Return the (X, Y) coordinate for the center point of the cell that contains the specified text.  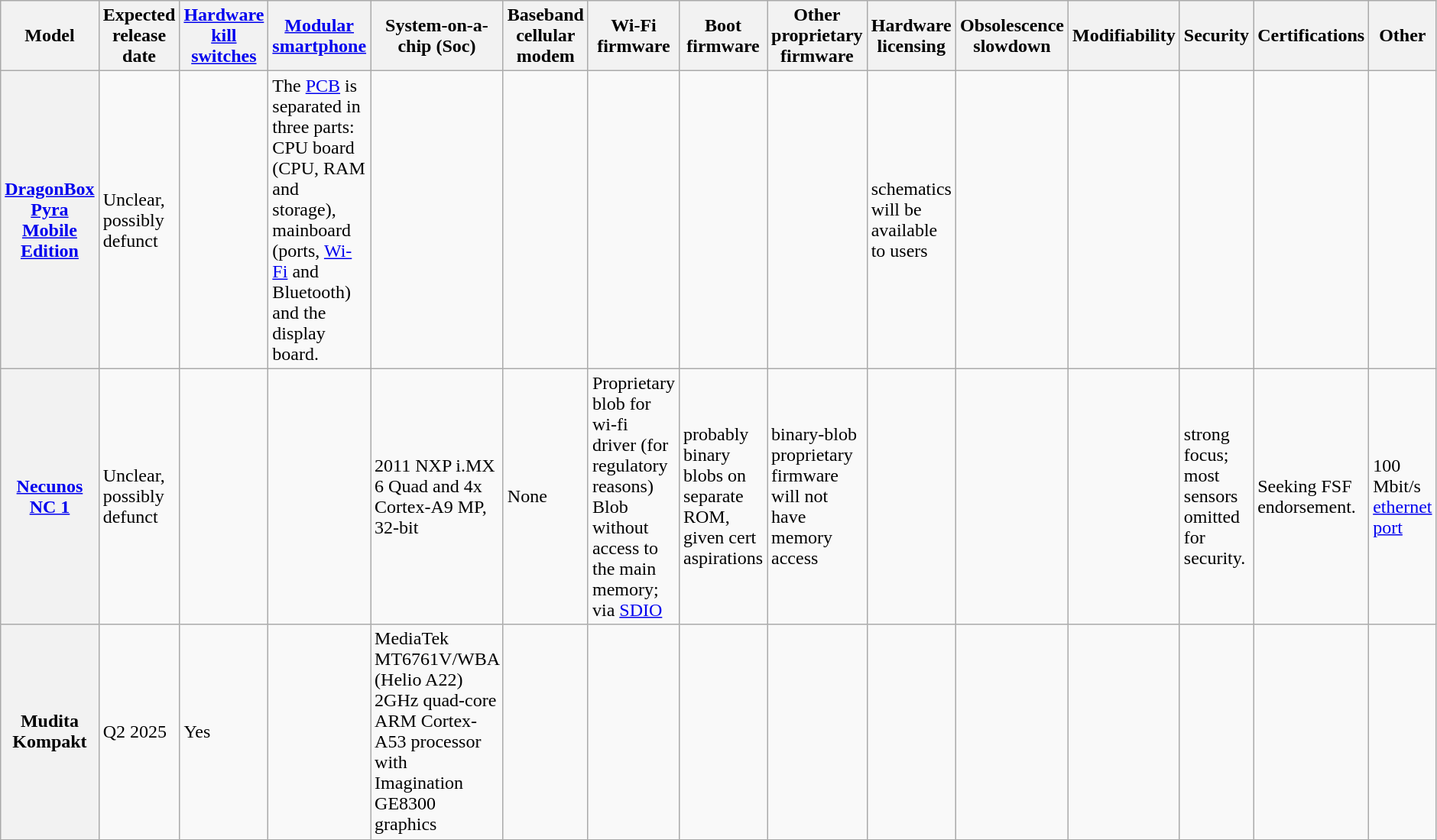
Other proprietary firmware (818, 36)
Obsolescence slowdown (1012, 36)
2011 NXP i.MX 6 Quad and 4x Cortex-A9 MP, 32-bit (437, 497)
Modular smartphone (320, 36)
Certifications (1312, 36)
Wi-Fi firmware (633, 36)
Necunos NC 1 (50, 497)
probably binary blobs on separate ROM, given cert aspirations (723, 497)
Modifiability (1124, 36)
None (546, 497)
The PCB is separated in three parts: CPU board (CPU, RAM and storage), mainboard (ports, Wi-Fi and Bluetooth) and the display board. (320, 220)
Baseband cellular modem (546, 36)
100 Mbit/s ethernet port (1403, 497)
Model (50, 36)
MediaTek MT6761V/WBA (Helio A22)2GHz quad-core ARM Cortex-A53 processor with Imagination GE8300 graphics (437, 732)
Seeking FSF endorsement. (1312, 497)
schematics will be available to users (911, 220)
Yes (224, 732)
System-on-a-chip (Soc) (437, 36)
Expected release date (139, 36)
Mudita Kompakt (50, 732)
Hardware kill switches (224, 36)
DragonBox Pyra Mobile Edition (50, 220)
Security (1216, 36)
Q2 2025 (139, 732)
Hardware licensing (911, 36)
Other (1403, 36)
strong focus; most sensors omitted for security. (1216, 497)
Boot firmware (723, 36)
Proprietary blob for wi-fi driver (for regulatory reasons) Blob without access to the main memory; via SDIO (633, 497)
binary-blob proprietary firmware will not have memory access (818, 497)
